Locate the cell with the specified text and output its (x, y) center coordinate. 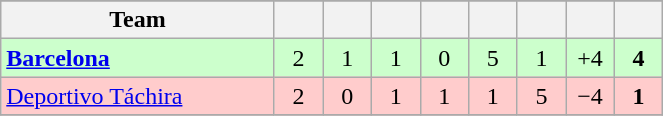
4 (638, 58)
Barcelona (138, 58)
+4 (590, 58)
Team (138, 20)
Deportivo Táchira (138, 96)
−4 (590, 96)
